Pinpoint the cell where the given text exists, returning its (X, Y) midpoint coordinate. 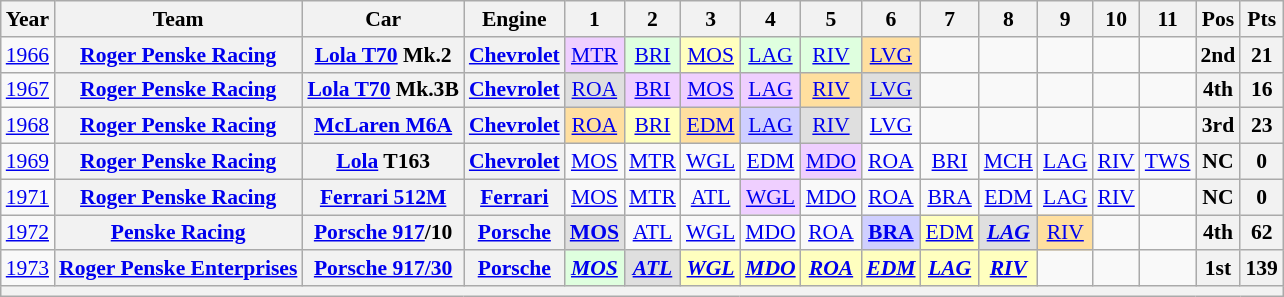
139 (1262, 269)
21 (1262, 55)
2 (652, 19)
23 (1262, 126)
Pts (1262, 19)
Roger Penske Enterprises (178, 269)
Porsche 917/10 (382, 233)
8 (1008, 19)
1973 (28, 269)
Car (382, 19)
3rd (1218, 126)
1968 (28, 126)
1966 (28, 55)
1st (1218, 269)
Year (28, 19)
TWS (1168, 162)
McLaren M6A (382, 126)
16 (1262, 90)
4 (770, 19)
1 (594, 19)
Team (178, 19)
6 (890, 19)
11 (1168, 19)
Lola T70 Mk.2 (382, 55)
1969 (28, 162)
7 (950, 19)
10 (1116, 19)
Ferrari (514, 197)
Engine (514, 19)
1967 (28, 90)
1972 (28, 233)
62 (1262, 233)
Penske Racing (178, 233)
Pos (1218, 19)
Lola T70 Mk.3B (382, 90)
1971 (28, 197)
5 (832, 19)
Ferrari 512M (382, 197)
9 (1065, 19)
MCH (1008, 162)
Porsche 917/30 (382, 269)
2nd (1218, 55)
3 (710, 19)
Lola T163 (382, 162)
